Locate the cell with the specified text and output its (x, y) center coordinate. 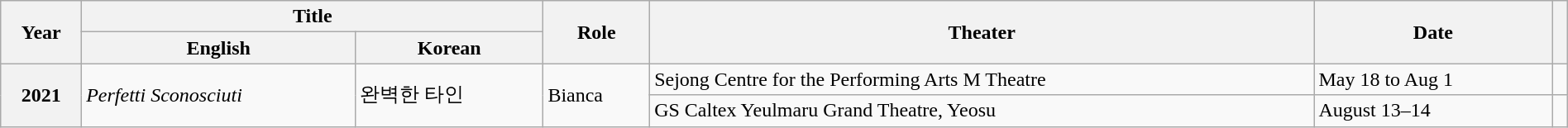
May 18 to Aug 1 (1433, 79)
Date (1433, 32)
2021 (41, 95)
English (218, 48)
Sejong Centre for the Performing Arts M Theatre (982, 79)
August 13–14 (1433, 111)
Title (313, 17)
Theater (982, 32)
Korean (450, 48)
GS Caltex Yeulmaru Grand Theatre, Yeosu (982, 111)
Year (41, 32)
Role (597, 32)
완벽한 타인 (450, 95)
Bianca (597, 95)
Perfetti Sconosciuti (218, 95)
